Return the [x, y] coordinate for the center point of the cell that contains the specified text.  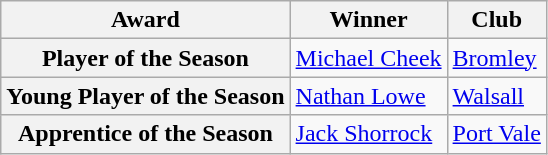
Nathan Lowe [368, 96]
Club [496, 20]
Award [146, 20]
Bromley [496, 58]
Apprentice of the Season [146, 134]
Jack Shorrock [368, 134]
Michael Cheek [368, 58]
Player of the Season [146, 58]
Walsall [496, 96]
Young Player of the Season [146, 96]
Winner [368, 20]
Port Vale [496, 134]
